Extract the [X, Y] coordinate from the center of the cell holding the provided text.  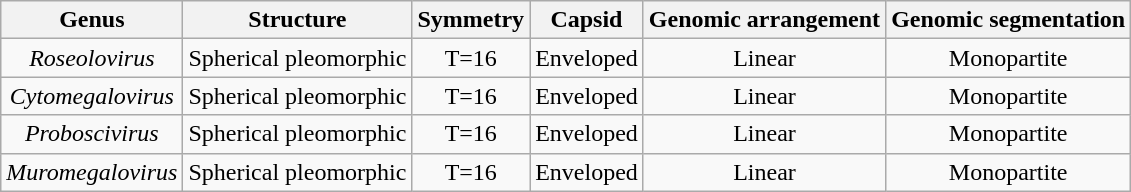
Roseolovirus [92, 58]
Symmetry [471, 20]
Proboscivirus [92, 134]
Capsid [587, 20]
Genomic segmentation [1008, 20]
Muromegalovirus [92, 172]
Cytomegalovirus [92, 96]
Structure [298, 20]
Genus [92, 20]
Genomic arrangement [764, 20]
